For the text-containing cell, return its midpoint in [x, y] coordinate format. 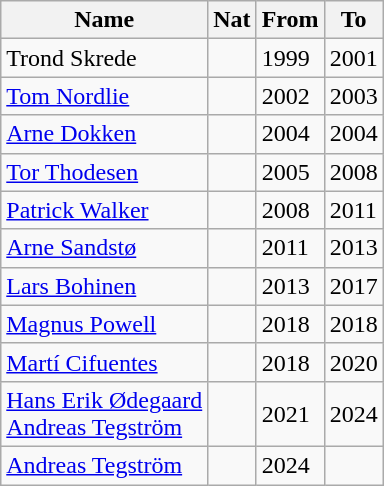
Arne Sandstø [104, 248]
Lars Bohinen [104, 286]
2021 [290, 414]
2020 [354, 362]
2005 [290, 172]
Patrick Walker [104, 210]
Tor Thodesen [104, 172]
1999 [290, 58]
Magnus Powell [104, 324]
Name [104, 20]
Nat [232, 20]
2017 [354, 286]
Tom Nordlie [104, 96]
Andreas Tegström [104, 465]
From [290, 20]
2003 [354, 96]
Martí Cifuentes [104, 362]
Hans Erik Ødegaard Andreas Tegström [104, 414]
Trond Skrede [104, 58]
2002 [290, 96]
Arne Dokken [104, 134]
To [354, 20]
2001 [354, 58]
